Detect which cell encompasses the target text, then output its [x, y] center coordinate. 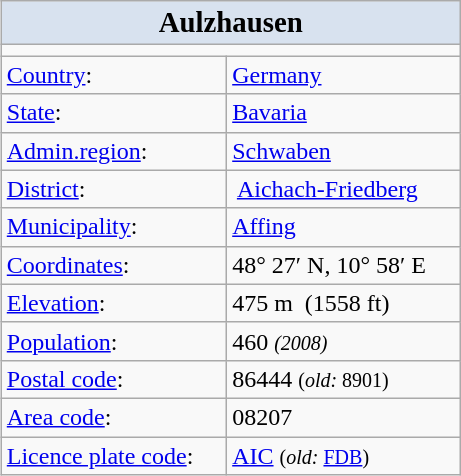
Elevation: [114, 303]
Postal code: [114, 379]
Germany [344, 75]
Population: [114, 341]
Area code: [114, 417]
Bavaria [344, 113]
86444 (old: 8901) [344, 379]
Admin.region: [114, 151]
475 m (1558 ft) [344, 303]
48° 27′ N, 10° 58′ E [344, 265]
Coordinates: [114, 265]
Aulzhausen [230, 23]
Licence plate code: [114, 455]
AIC (old: FDB) [344, 455]
Schwaben [344, 151]
State: [114, 113]
08207 [344, 417]
Aichach-Friedberg [344, 189]
Country: [114, 75]
460 (2008) [344, 341]
Municipality: [114, 227]
Affing [344, 227]
District: [114, 189]
